Pinpoint the cell where the given text exists, returning its [X, Y] midpoint coordinate. 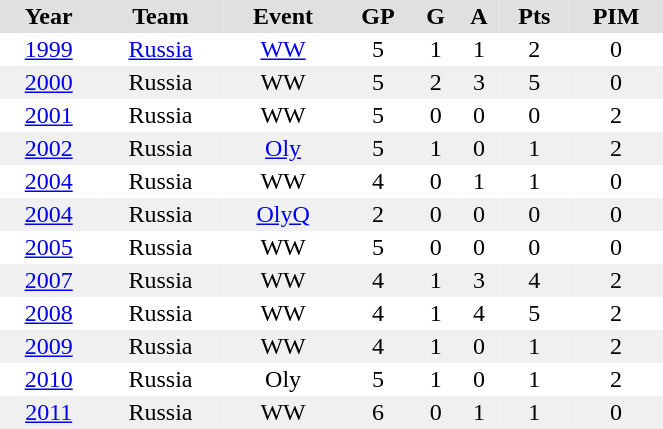
2009 [48, 346]
2002 [48, 148]
2001 [48, 116]
G [435, 16]
A [479, 16]
Pts [534, 16]
Team [160, 16]
2007 [48, 280]
2005 [48, 248]
1999 [48, 50]
2000 [48, 82]
2010 [48, 380]
Event [284, 16]
2011 [48, 412]
OlyQ [284, 214]
Year [48, 16]
PIM [616, 16]
6 [378, 412]
GP [378, 16]
2008 [48, 314]
